Detect which cell encompasses the target text, then output its [x, y] center coordinate. 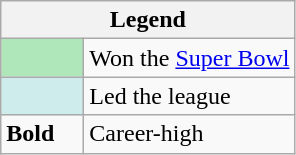
Bold [42, 134]
Won the Super Bowl [190, 58]
Legend [148, 20]
Led the league [190, 96]
Career-high [190, 134]
